Determine the (X, Y) coordinate at the center of the cell enclosing the given text.  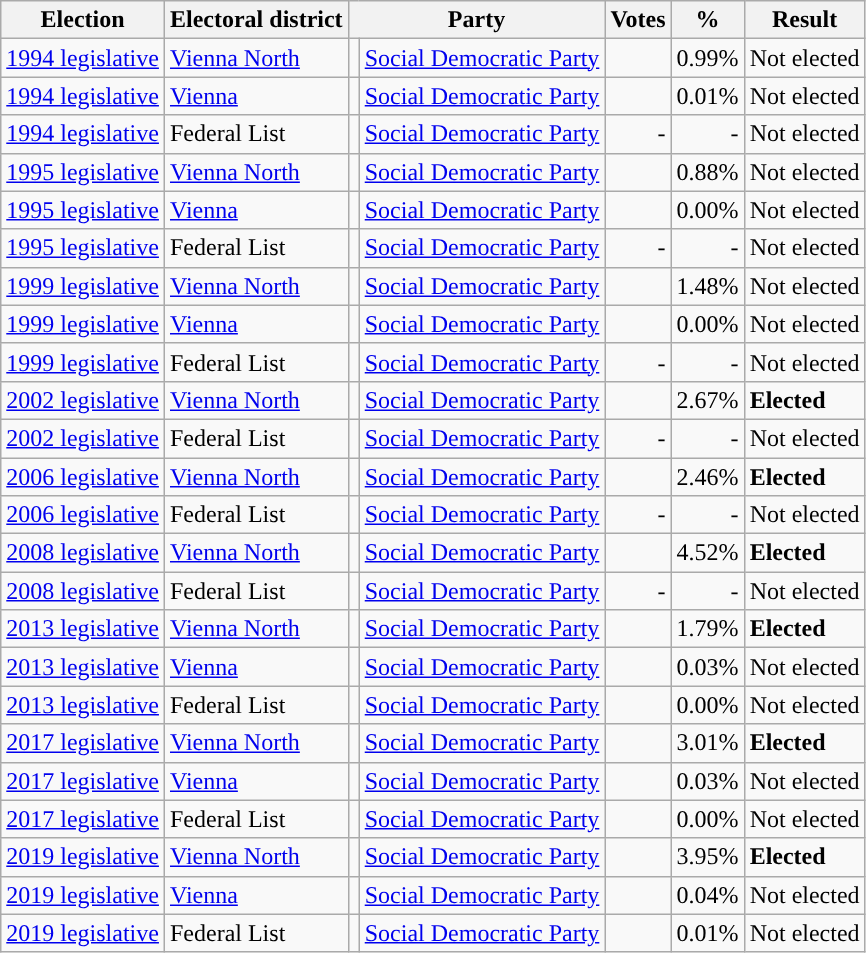
1.79% (708, 629)
Party (476, 20)
1.48% (708, 286)
3.01% (708, 743)
% (708, 20)
2.67% (708, 400)
Result (804, 20)
3.95% (708, 857)
0.88% (708, 172)
Electoral district (256, 20)
4.52% (708, 553)
0.99% (708, 58)
Votes (638, 20)
Election (83, 20)
2.46% (708, 477)
0.04% (708, 895)
